Search for the cell housing the specified text and yield its (x, y) center coordinate. 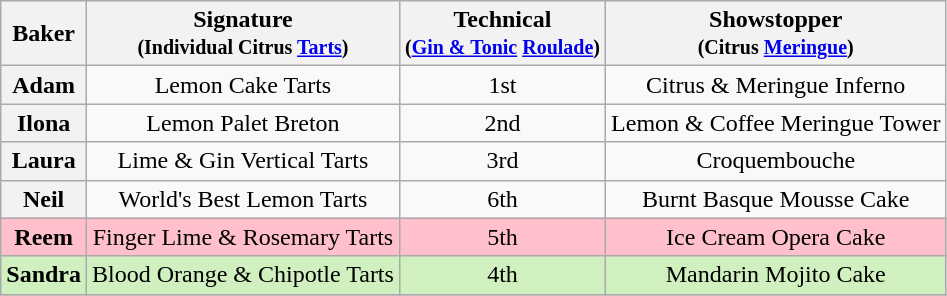
4th (502, 275)
Neil (44, 199)
Lemon Palet Breton (244, 123)
Finger Lime & Rosemary Tarts (244, 237)
Showstopper(Citrus Meringue) (776, 34)
Blood Orange & Chipotle Tarts (244, 275)
Signature(Individual Citrus Tarts) (244, 34)
Burnt Basque Mousse Cake (776, 199)
World's Best Lemon Tarts (244, 199)
Sandra (44, 275)
Baker (44, 34)
2nd (502, 123)
5th (502, 237)
1st (502, 85)
Croquembouche (776, 161)
Adam (44, 85)
Laura (44, 161)
Mandarin Mojito Cake (776, 275)
Technical(Gin & Tonic Roulade) (502, 34)
Citrus & Meringue Inferno (776, 85)
Lime & Gin Vertical Tarts (244, 161)
Lemon & Coffee Meringue Tower (776, 123)
Ice Cream Opera Cake (776, 237)
3rd (502, 161)
Ilona (44, 123)
6th (502, 199)
Reem (44, 237)
Lemon Cake Tarts (244, 85)
